Extract the [X, Y] coordinate from the center of the cell holding the provided text.  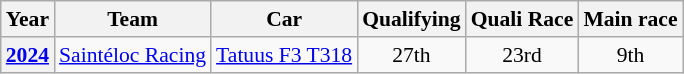
Team [132, 19]
9th [630, 55]
27th [411, 55]
Year [28, 19]
Car [284, 19]
Quali Race [522, 19]
2024 [28, 55]
Saintéloc Racing [132, 55]
Qualifying [411, 19]
23rd [522, 55]
Main race [630, 19]
Tatuus F3 T318 [284, 55]
